Locate the cell with the specified text and output its [x, y] center coordinate. 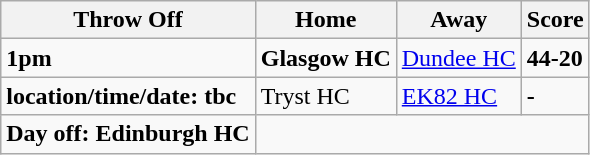
Away [458, 20]
Glasgow HC [326, 58]
Score [555, 20]
44-20 [555, 58]
Day off: Edinburgh HC [128, 134]
EK82 HC [458, 96]
Dundee HC [458, 58]
Throw Off [128, 20]
Tryst HC [326, 96]
- [555, 96]
1pm [128, 58]
location/time/date: tbc [128, 96]
Home [326, 20]
